Return [x, y] of the center of cell containing provided text 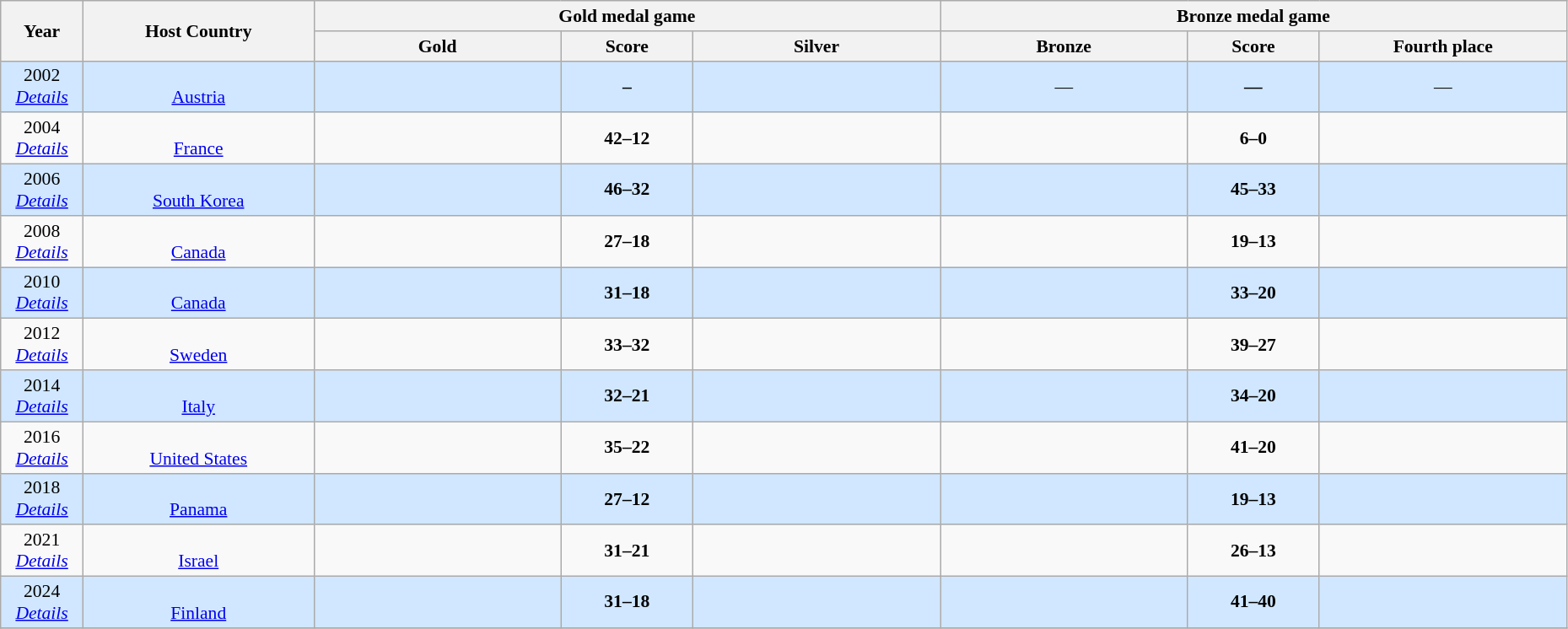
26–13 [1253, 551]
45–33 [1253, 191]
South Korea [198, 191]
39–27 [1253, 344]
2018 Details [42, 499]
27–12 [627, 499]
Panama [198, 499]
34–20 [1253, 396]
32–21 [627, 396]
Finland [198, 602]
Austria [198, 86]
Gold [437, 46]
2012 Details [42, 344]
35–22 [627, 447]
Bronze [1064, 46]
Israel [198, 551]
Gold medal game [628, 16]
31–21 [627, 551]
Bronze medal game [1253, 16]
41–20 [1253, 447]
2016 Details [42, 447]
2008 Details [42, 241]
– [627, 86]
Fourth place [1442, 46]
Year [42, 30]
2010 Details [42, 293]
2004 Details [42, 138]
33–20 [1253, 293]
2021 Details [42, 551]
2024 Details [42, 602]
Sweden [198, 344]
27–18 [627, 241]
33–32 [627, 344]
2006 Details [42, 191]
46–32 [627, 191]
Silver [816, 46]
Italy [198, 396]
6–0 [1253, 138]
2014 Details [42, 396]
2002 Details [42, 86]
Host Country [198, 30]
France [198, 138]
United States [198, 447]
41–40 [1253, 602]
42–12 [627, 138]
